Find where the given text appears and provide that cell's center as (X, Y) coordinate. 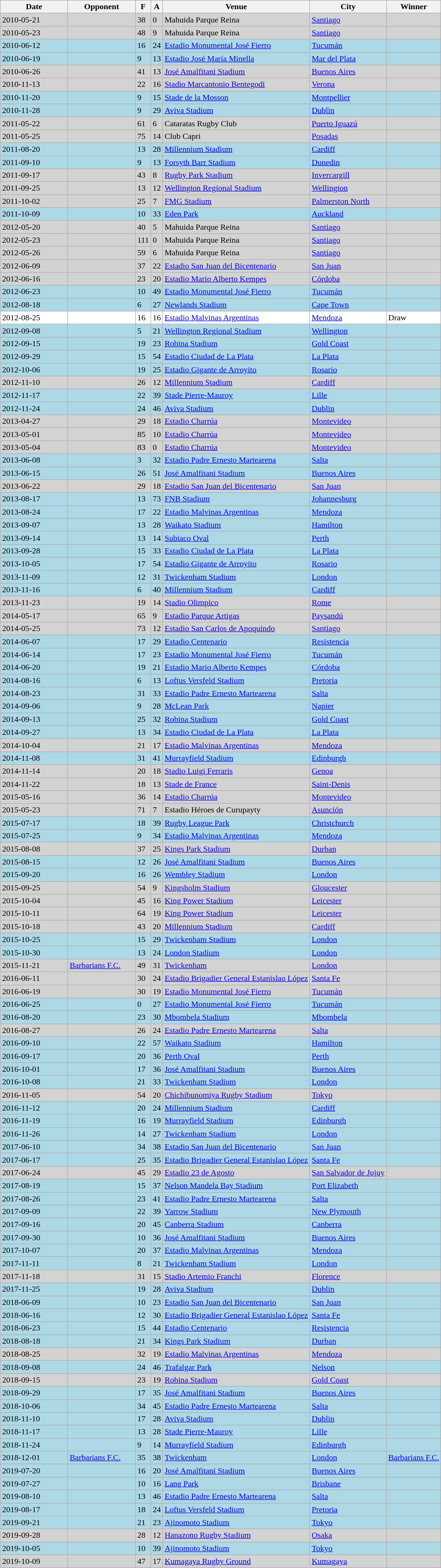
Estadio José María Minella (236, 59)
2015-08-08 (34, 849)
2010-06-19 (34, 59)
McLean Park (236, 706)
2013-04-27 (34, 421)
2013-08-24 (34, 512)
2019-09-28 (34, 1535)
Venue (236, 7)
Palmerston North (348, 201)
47 (143, 1561)
Paysandú (348, 616)
Rome (348, 603)
2017-08-26 (34, 1198)
2015-10-30 (34, 952)
Stade de France (236, 784)
2016-11-05 (34, 1095)
2019-10-09 (34, 1561)
2014-09-13 (34, 719)
2012-09-29 (34, 356)
2014-11-08 (34, 758)
51 (157, 473)
2011-05-25 (34, 136)
2015-10-25 (34, 939)
2015-10-11 (34, 914)
2014-06-14 (34, 654)
Cape Town (348, 305)
2012-10-06 (34, 369)
2018-09-08 (34, 1367)
FMG Stadium (236, 201)
2018-09-29 (34, 1393)
2010-05-23 (34, 33)
2012-05-23 (34, 240)
2017-11-11 (34, 1263)
Mar del Plata (348, 59)
Christchurch (348, 823)
3 (143, 460)
Stadio Olimpico (236, 603)
Nelson Mandela Bay Stadium (236, 1185)
2011-09-10 (34, 162)
2016-10-01 (34, 1069)
Puerto Iguazú (348, 123)
2013-09-07 (34, 525)
2012-08-18 (34, 305)
2018-11-17 (34, 1432)
2017-09-16 (34, 1225)
Mbombela (348, 1017)
2014-06-20 (34, 667)
2014-11-14 (34, 771)
2010-11-13 (34, 84)
Canberra (348, 1225)
Estadio Héroes de Curupayty (236, 810)
Subiaco Oval (236, 538)
2016-06-25 (34, 1004)
2014-05-17 (34, 616)
Stade de la Mosson (236, 97)
2013-10-05 (34, 564)
85 (143, 434)
2012-06-16 (34, 279)
Stadio Luigi Ferraris (236, 771)
2012-11-17 (34, 395)
2018-10-06 (34, 1406)
Auckland (348, 214)
2012-09-15 (34, 343)
Florence (348, 1276)
2018-11-24 (34, 1445)
2012-05-20 (34, 227)
2019-07-20 (34, 1471)
2015-08-15 (34, 862)
Date (34, 7)
2010-06-12 (34, 46)
2013-09-28 (34, 551)
Verona (348, 84)
Trafalgar Park (236, 1367)
2016-08-27 (34, 1030)
Mbombela Stadium (236, 1017)
2014-09-06 (34, 706)
2014-09-27 (34, 732)
City (348, 7)
Kingsholm Stadium (236, 888)
New Plymouth (348, 1212)
Opponent (101, 7)
2018-12-01 (34, 1458)
2015-09-25 (34, 888)
65 (143, 616)
Napier (348, 706)
2013-11-09 (34, 577)
Brisbane (348, 1484)
Gloucester (348, 888)
Invercargill (348, 175)
Draw (414, 318)
48 (143, 33)
A (157, 7)
2010-05-21 (34, 20)
2012-05-26 (34, 253)
Stadio Marcantonio Bentegodi (236, 84)
2013-05-01 (34, 434)
Forsyth Barr Stadium (236, 162)
2019-08-17 (34, 1509)
2017-10-07 (34, 1250)
F (143, 7)
2016-11-19 (34, 1121)
2019-08-10 (34, 1497)
64 (143, 914)
Posadas (348, 136)
2013-06-22 (34, 486)
2015-10-04 (34, 901)
57 (157, 1043)
2011-09-17 (34, 175)
2017-08-19 (34, 1185)
2015-10-18 (34, 926)
2013-06-08 (34, 460)
44 (157, 1328)
Kumagaya Rugby Ground (236, 1561)
Eden Park (236, 214)
111 (143, 240)
2012-11-10 (34, 383)
Lang Park (236, 1484)
2015-07-25 (34, 836)
2017-06-17 (34, 1160)
2015-09-20 (34, 875)
2018-08-25 (34, 1354)
2012-11-24 (34, 408)
2014-05-25 (34, 629)
Yarrow Stadium (236, 1212)
2015-05-16 (34, 797)
2013-05-04 (34, 447)
2013-09-14 (34, 538)
Kumagaya (348, 1561)
2017-06-24 (34, 1173)
Genoa (348, 771)
2016-09-10 (34, 1043)
71 (143, 810)
2015-05-23 (34, 810)
Port Elizabeth (348, 1185)
2017-09-30 (34, 1238)
2014-08-23 (34, 693)
2016-11-12 (34, 1108)
2017-11-18 (34, 1276)
2016-11-26 (34, 1134)
Estadio San Carlos de Apoquindo (236, 629)
Dunedin (348, 162)
2013-11-23 (34, 603)
2019-09-21 (34, 1522)
2017-06-10 (34, 1147)
Canberra Stadium (236, 1225)
Johannesburg (348, 499)
2012-08-25 (34, 318)
Osaka (348, 1535)
2018-08-18 (34, 1341)
2013-11-16 (34, 590)
2014-11-22 (34, 784)
2010-11-20 (34, 97)
2011-09-25 (34, 188)
2011-10-02 (34, 201)
2014-10-04 (34, 745)
2018-06-16 (34, 1315)
Rugby League Park (236, 823)
2018-06-23 (34, 1328)
2012-06-09 (34, 266)
Rugby Park Stadium (236, 175)
2018-09-15 (34, 1380)
2018-06-09 (34, 1302)
2011-08-20 (34, 149)
2019-07-27 (34, 1484)
2016-06-11 (34, 978)
Asunción (348, 810)
FNB Stadium (236, 499)
2014-06-07 (34, 642)
2012-09-08 (34, 330)
Club Capri (236, 136)
2018-11-10 (34, 1419)
Wembley Stadium (236, 875)
2011-05-22 (34, 123)
2010-06-26 (34, 71)
2017-11-25 (34, 1289)
61 (143, 123)
Winner (414, 7)
London Stadium (236, 952)
Newlands Stadium (236, 305)
59 (143, 253)
Nelson (348, 1367)
Perth Oval (236, 1056)
75 (143, 136)
San Salvador de Jujuy (348, 1173)
Estadio 23 de Agosto (236, 1173)
Estadio Parque Artigas (236, 616)
2016-08-20 (34, 1017)
Montpellier (348, 97)
2017-09-09 (34, 1212)
2011-10-09 (34, 214)
Chichibunomiya Rugby Stadium (236, 1095)
2019-10-05 (34, 1548)
2016-06-19 (34, 991)
2016-10-08 (34, 1082)
2015-07-17 (34, 823)
2015-11-21 (34, 965)
2016-09-17 (34, 1056)
2010-11-28 (34, 110)
2013-06-15 (34, 473)
2012-06-23 (34, 292)
Hanazono Rugby Stadium (236, 1535)
83 (143, 447)
Stadio Artemio Franchi (236, 1276)
Saint-Denis (348, 784)
Cataratas Rugby Club (236, 123)
2013-08-17 (34, 499)
2014-08-16 (34, 680)
